Capture the cell that displays the provided text and extract its [x, y] central coordinate. 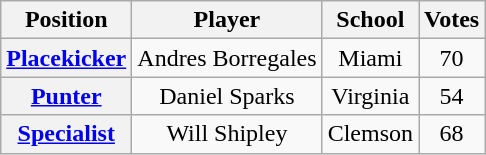
Miami [370, 58]
Punter [66, 96]
Will Shipley [227, 134]
Andres Borregales [227, 58]
Clemson [370, 134]
Daniel Sparks [227, 96]
Player [227, 20]
68 [451, 134]
Virginia [370, 96]
70 [451, 58]
Specialist [66, 134]
Votes [451, 20]
54 [451, 96]
Position [66, 20]
School [370, 20]
Placekicker [66, 58]
